Scan for the cell matching the given text and deliver its [x, y] coordinate at center. 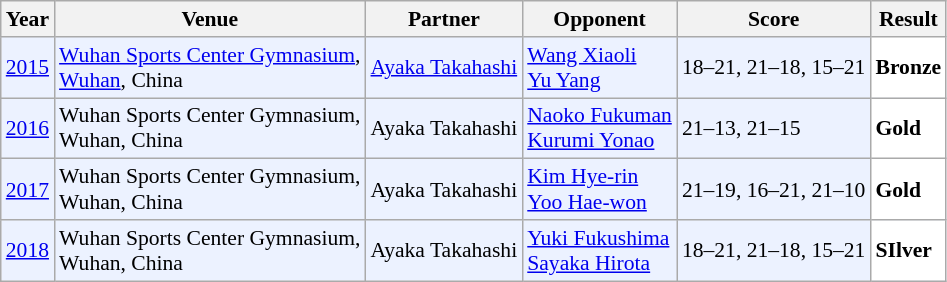
2016 [28, 128]
2017 [28, 190]
Bronze [908, 68]
Naoko Fukuman Kurumi Yonao [600, 128]
21–19, 16–21, 21–10 [774, 190]
Wang Xiaoli Yu Yang [600, 68]
21–13, 21–15 [774, 128]
Year [28, 19]
Kim Hye-rin Yoo Hae-won [600, 190]
Opponent [600, 19]
Partner [444, 19]
Result [908, 19]
SIlver [908, 250]
Venue [210, 19]
2015 [28, 68]
2018 [28, 250]
Yuki Fukushima Sayaka Hirota [600, 250]
Score [774, 19]
